Provide the [X, Y] coordinate of the cell's center where the given text is located.  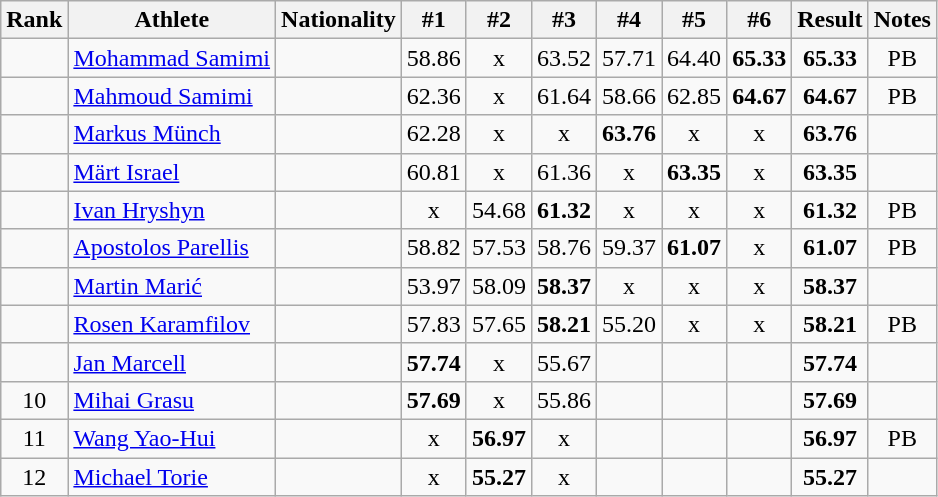
Mihai Grasu [172, 400]
64.40 [694, 58]
#6 [760, 20]
Rank [34, 20]
12 [34, 477]
#2 [498, 20]
59.37 [630, 248]
10 [34, 400]
62.36 [434, 96]
Wang Yao-Hui [172, 438]
Mohammad Samimi [172, 58]
Athlete [172, 20]
55.20 [630, 324]
Mahmoud Samimi [172, 96]
Michael Torie [172, 477]
Notes [902, 20]
Nationality [339, 20]
55.86 [564, 400]
Apostolos Parellis [172, 248]
Martin Marić [172, 286]
63.52 [564, 58]
#4 [630, 20]
58.86 [434, 58]
57.53 [498, 248]
Rosen Karamfilov [172, 324]
#1 [434, 20]
54.68 [498, 210]
57.83 [434, 324]
Markus Münch [172, 134]
55.67 [564, 362]
58.76 [564, 248]
58.09 [498, 286]
62.28 [434, 134]
57.65 [498, 324]
Jan Marcell [172, 362]
62.85 [694, 96]
#3 [564, 20]
58.66 [630, 96]
Ivan Hryshyn [172, 210]
58.82 [434, 248]
11 [34, 438]
Märt Israel [172, 172]
61.64 [564, 96]
57.71 [630, 58]
Result [830, 20]
60.81 [434, 172]
53.97 [434, 286]
#5 [694, 20]
61.36 [564, 172]
